For the text-containing cell, return its midpoint in [X, Y] coordinate format. 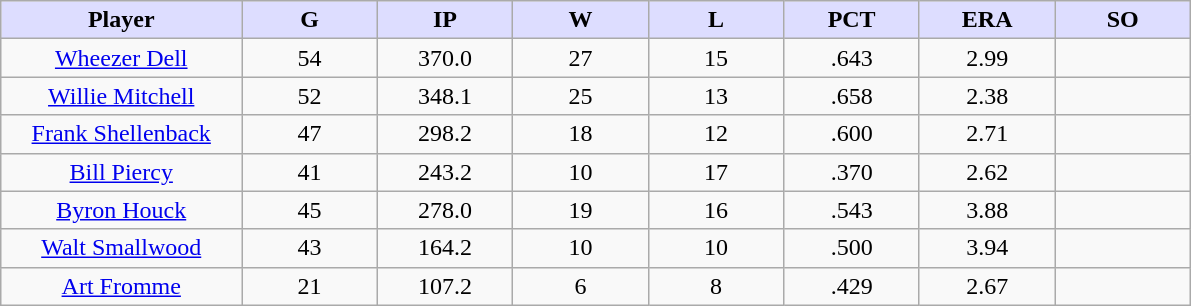
25 [581, 96]
278.0 [445, 210]
17 [716, 172]
370.0 [445, 58]
18 [581, 134]
2.38 [987, 96]
W [581, 20]
52 [310, 96]
8 [716, 286]
107.2 [445, 286]
.643 [852, 58]
Art Fromme [122, 286]
Wheezer Dell [122, 58]
15 [716, 58]
16 [716, 210]
2.67 [987, 286]
243.2 [445, 172]
27 [581, 58]
21 [310, 286]
ERA [987, 20]
348.1 [445, 96]
Player [122, 20]
45 [310, 210]
3.88 [987, 210]
19 [581, 210]
2.71 [987, 134]
12 [716, 134]
.370 [852, 172]
47 [310, 134]
54 [310, 58]
Bill Piercy [122, 172]
41 [310, 172]
G [310, 20]
3.94 [987, 248]
.543 [852, 210]
2.62 [987, 172]
L [716, 20]
Walt Smallwood [122, 248]
6 [581, 286]
43 [310, 248]
.500 [852, 248]
IP [445, 20]
Frank Shellenback [122, 134]
PCT [852, 20]
Byron Houck [122, 210]
13 [716, 96]
Willie Mitchell [122, 96]
.429 [852, 286]
.658 [852, 96]
2.99 [987, 58]
164.2 [445, 248]
SO [1123, 20]
298.2 [445, 134]
.600 [852, 134]
